Extract the (x, y) coordinate from the center of the cell holding the provided text.  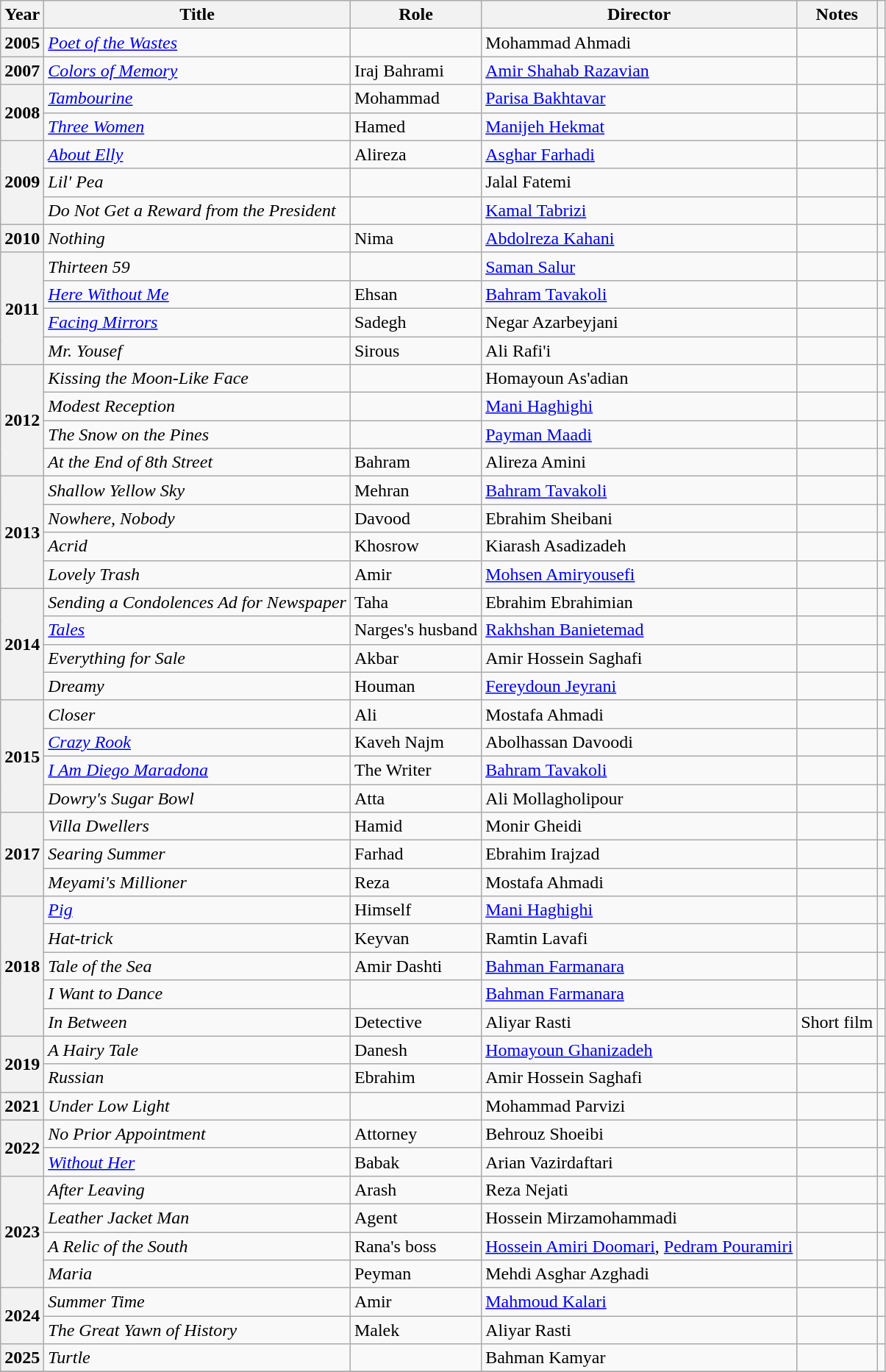
Maria (197, 1274)
Acrid (197, 546)
2025 (22, 1358)
Homayoun As'adian (640, 379)
2007 (22, 71)
I Am Diego Maradona (197, 770)
Sirous (415, 351)
Villa Dwellers (197, 826)
Modest Reception (197, 407)
Mehdi Asghar Azghadi (640, 1274)
Bahman Kamyar (640, 1358)
Role (415, 15)
Shallow Yellow Sky (197, 490)
Rana's boss (415, 1246)
2018 (22, 966)
Farhad (415, 854)
Do Not Get a Reward from the President (197, 210)
2024 (22, 1316)
2022 (22, 1148)
Colors of Memory (197, 71)
Ramtin Lavafi (640, 938)
The Snow on the Pines (197, 435)
Closer (197, 714)
Mehran (415, 490)
2017 (22, 854)
The Writer (415, 770)
Kissing the Moon-Like Face (197, 379)
Ali Rafi'i (640, 351)
2012 (22, 421)
Searing Summer (197, 854)
2014 (22, 644)
Taha (415, 602)
Keyvan (415, 938)
2023 (22, 1232)
Facing Mirrors (197, 322)
A Hairy Tale (197, 1050)
Bahram (415, 462)
Everything for Sale (197, 658)
Rakhshan Banietemad (640, 630)
Lovely Trash (197, 574)
2021 (22, 1106)
Here Without Me (197, 294)
Hamid (415, 826)
Mohammad (415, 99)
Kamal Tabrizi (640, 210)
Ebrahim Ebrahimian (640, 602)
Jalal Fatemi (640, 182)
Abdolreza Kahani (640, 238)
Three Women (197, 126)
Arian Vazirdaftari (640, 1162)
Alireza Amini (640, 462)
Tales (197, 630)
Hat-trick (197, 938)
Babak (415, 1162)
Kiarash Asadizadeh (640, 546)
Nowhere, Nobody (197, 518)
Mahmoud Kalari (640, 1302)
In Between (197, 1022)
Leather Jacket Man (197, 1218)
Asghar Farhadi (640, 154)
Russian (197, 1078)
No Prior Appointment (197, 1134)
2008 (22, 112)
Ebrahim Irajzad (640, 854)
Kaveh Najm (415, 742)
Monir Gheidi (640, 826)
Parisa Bakhtavar (640, 99)
Short film (837, 1022)
Nothing (197, 238)
Sending a Condolences Ad for Newspaper (197, 602)
Ebrahim (415, 1078)
About Elly (197, 154)
Pig (197, 910)
Danesh (415, 1050)
Lil' Pea (197, 182)
Tale of the Sea (197, 966)
Under Low Light (197, 1106)
Himself (415, 910)
Mohsen Amiryousefi (640, 574)
2019 (22, 1064)
Narges's husband (415, 630)
Homayoun Ghanizadeh (640, 1050)
Crazy Rook (197, 742)
Hossein Mirzamohammadi (640, 1218)
Amir Dashti (415, 966)
Notes (837, 15)
After Leaving (197, 1190)
2009 (22, 182)
Reza (415, 882)
Malek (415, 1330)
I Want to Dance (197, 994)
Reza Nejati (640, 1190)
2005 (22, 43)
Akbar (415, 658)
Hamed (415, 126)
Agent (415, 1218)
Abolhassan Davoodi (640, 742)
Ali (415, 714)
Meyami's Millioner (197, 882)
Ali Mollagholipour (640, 798)
Hossein Amiri Doomari, Pedram Pouramiri (640, 1246)
Peyman (415, 1274)
Dowry's Sugar Bowl (197, 798)
Director (640, 15)
At the End of 8th Street (197, 462)
Mr. Yousef (197, 351)
Turtle (197, 1358)
Iraj Bahrami (415, 71)
Houman (415, 686)
Without Her (197, 1162)
Alireza (415, 154)
2015 (22, 756)
Ebrahim Sheibani (640, 518)
Poet of the Wastes (197, 43)
Detective (415, 1022)
Behrouz Shoeibi (640, 1134)
Amir Shahab Razavian (640, 71)
Attorney (415, 1134)
2010 (22, 238)
Davood (415, 518)
Sadegh (415, 322)
The Great Yawn of History (197, 1330)
Ehsan (415, 294)
Khosrow (415, 546)
Thirteen 59 (197, 266)
Arash (415, 1190)
Manijeh Hekmat (640, 126)
Year (22, 15)
Title (197, 15)
Negar Azarbeyjani (640, 322)
Summer Time (197, 1302)
Tambourine (197, 99)
Fereydoun Jeyrani (640, 686)
Mohammad Parvizi (640, 1106)
Payman Maadi (640, 435)
2013 (22, 532)
2011 (22, 308)
Mohammad Ahmadi (640, 43)
Saman Salur (640, 266)
Atta (415, 798)
Dreamy (197, 686)
Nima (415, 238)
A Relic of the South (197, 1246)
